From the cell containing the given text, extract its center point as (x, y) coordinate. 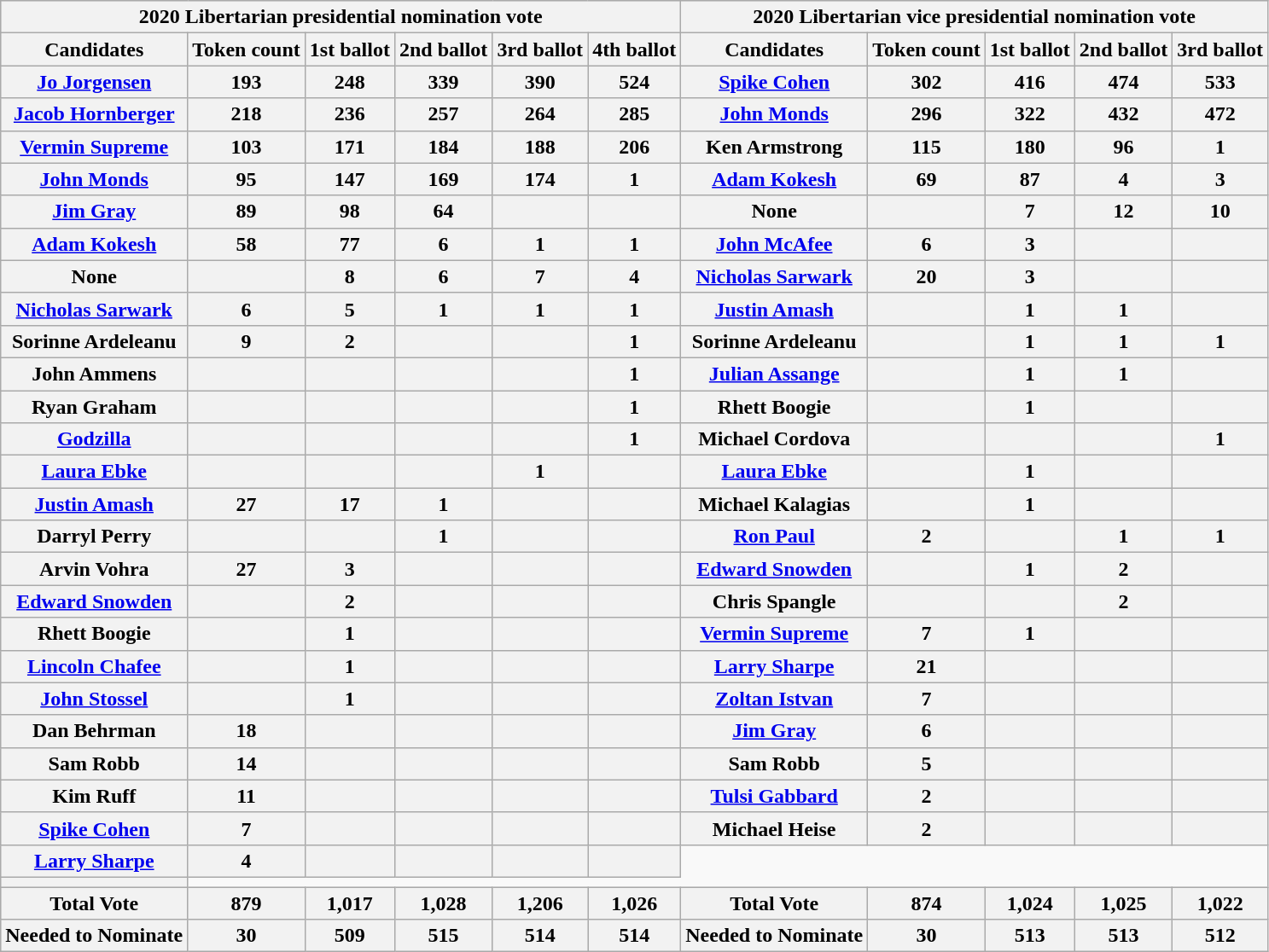
10 (1220, 212)
184 (443, 147)
236 (350, 114)
115 (927, 147)
296 (927, 114)
188 (540, 147)
302 (927, 82)
8 (350, 276)
Michael Heise (775, 828)
193 (247, 82)
509 (350, 936)
264 (540, 114)
Arvin Vohra (94, 569)
322 (1029, 114)
1,024 (1029, 903)
472 (1220, 114)
285 (635, 114)
11 (247, 796)
257 (443, 114)
206 (635, 147)
416 (1029, 82)
Jacob Hornberger (94, 114)
879 (247, 903)
14 (247, 763)
89 (247, 212)
Kim Ruff (94, 796)
Michael Cordova (775, 439)
Darryl Perry (94, 537)
1,028 (443, 903)
69 (927, 179)
1,206 (540, 903)
Chris Spangle (775, 601)
524 (635, 82)
87 (1029, 179)
17 (350, 504)
2020 Libertarian presidential nomination vote (341, 17)
Julian Assange (775, 374)
John McAfee (775, 244)
512 (1220, 936)
1,025 (1123, 903)
Tulsi Gabbard (775, 796)
9 (247, 341)
Zoltan Istvan (775, 699)
Michael Kalagias (775, 504)
474 (1123, 82)
248 (350, 82)
77 (350, 244)
1,026 (635, 903)
Ryan Graham (94, 407)
339 (443, 82)
1,022 (1220, 903)
96 (1123, 147)
874 (927, 903)
Godzilla (94, 439)
103 (247, 147)
432 (1123, 114)
171 (350, 147)
Jo Jorgensen (94, 82)
21 (927, 666)
1,017 (350, 903)
218 (247, 114)
174 (540, 179)
Ken Armstrong (775, 147)
64 (443, 212)
John Ammens (94, 374)
515 (443, 936)
147 (350, 179)
390 (540, 82)
18 (247, 731)
533 (1220, 82)
Lincoln Chafee (94, 666)
John Stossel (94, 699)
180 (1029, 147)
4th ballot (635, 49)
Ron Paul (775, 537)
169 (443, 179)
95 (247, 179)
2020 Libertarian vice presidential nomination vote (975, 17)
98 (350, 212)
12 (1123, 212)
Dan Behrman (94, 731)
58 (247, 244)
20 (927, 276)
